For the text-containing cell, return its midpoint in [X, Y] coordinate format. 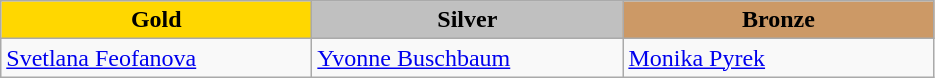
Bronze [778, 20]
Svetlana Feofanova [156, 58]
Silver [468, 20]
Gold [156, 20]
Monika Pyrek [778, 58]
Yvonne Buschbaum [468, 58]
